Provide the (X, Y) coordinate of the cell's center where the given text is located.  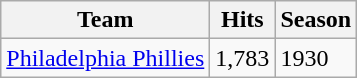
Season (316, 20)
1,783 (242, 58)
Philadelphia Phillies (106, 58)
Hits (242, 20)
1930 (316, 58)
Team (106, 20)
